Search for the cell housing the specified text and yield its [X, Y] center coordinate. 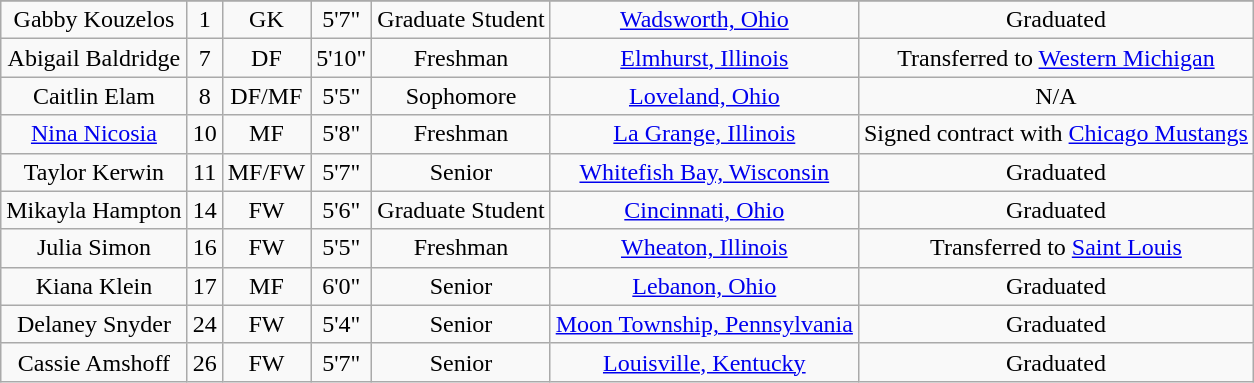
17 [204, 286]
Abigail Baldridge [94, 58]
14 [204, 210]
Lebanon, Ohio [704, 286]
N/A [1056, 96]
Whitefish Bay, Wisconsin [704, 172]
5'10" [342, 58]
MF/FW [266, 172]
Taylor Kerwin [94, 172]
Wadsworth, Ohio [704, 20]
Moon Township, Pennsylvania [704, 324]
1 [204, 20]
Delaney Snyder [94, 324]
10 [204, 134]
6'0" [342, 286]
Nina Nicosia [94, 134]
24 [204, 324]
Elmhurst, Illinois [704, 58]
Transferred to Saint Louis [1056, 248]
5'6" [342, 210]
Sophomore [461, 96]
7 [204, 58]
5'8" [342, 134]
GK [266, 20]
Wheaton, Illinois [704, 248]
Louisville, Kentucky [704, 362]
16 [204, 248]
8 [204, 96]
La Grange, Illinois [704, 134]
Transferred to Western Michigan [1056, 58]
Caitlin Elam [94, 96]
Kiana Klein [94, 286]
5'4" [342, 324]
Gabby Kouzelos [94, 20]
11 [204, 172]
DF/MF [266, 96]
Loveland, Ohio [704, 96]
DF [266, 58]
Cassie Amshoff [94, 362]
Mikayla Hampton [94, 210]
Julia Simon [94, 248]
Cincinnati, Ohio [704, 210]
Signed contract with Chicago Mustangs [1056, 134]
26 [204, 362]
